Provide the [X, Y] coordinate of the cell's center where the given text is located.  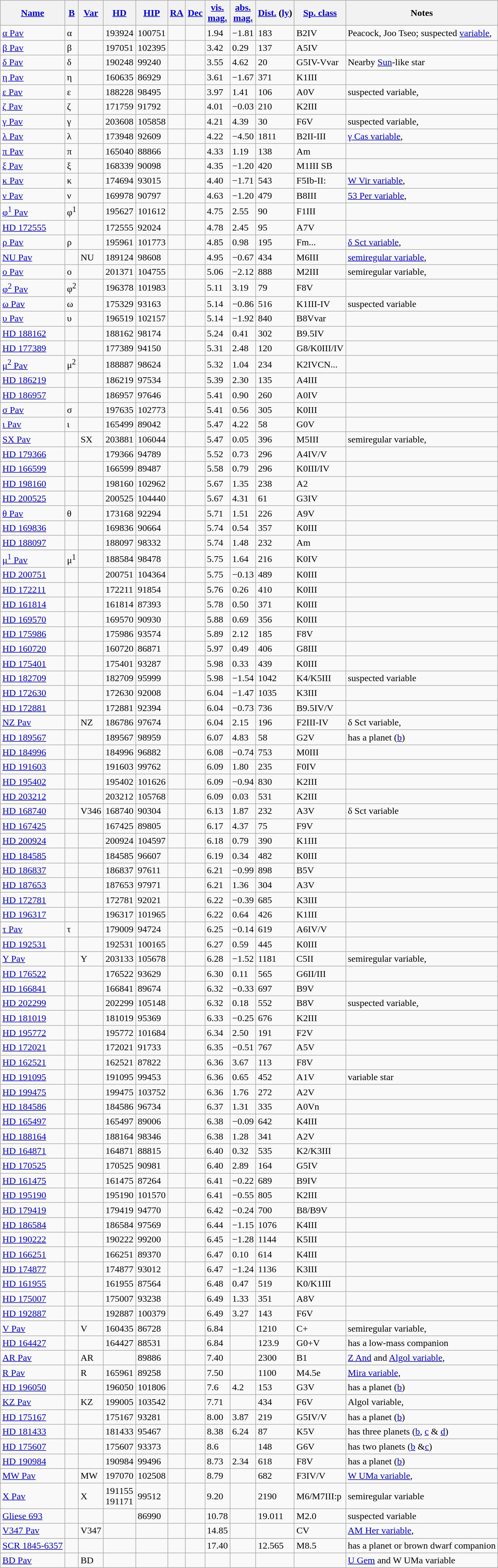
−0.14 [243, 930]
97534 [152, 380]
σ Pav [33, 410]
HD 168740 [33, 811]
HD 196317 [33, 914]
196378 [119, 288]
−1.47 [243, 693]
260 [275, 395]
516 [275, 304]
0.54 [243, 528]
1100 [275, 1372]
HD 195402 [33, 782]
β Pav [33, 48]
172211 [119, 590]
η Pav [33, 77]
1.64 [243, 559]
2.50 [243, 1033]
89886 [152, 1358]
123.9 [275, 1343]
143 [275, 1313]
−1.81 [243, 33]
has a low-mass companion [422, 1343]
93238 [152, 1299]
96882 [152, 752]
4.2 [243, 1387]
RA [177, 13]
M2.0 [320, 1516]
75 [275, 826]
190984 [119, 1461]
188164 [119, 1136]
179366 [119, 454]
SX [91, 439]
MW Pav [33, 1476]
HD 192887 [33, 1313]
4.83 [243, 737]
6.07 [217, 737]
HD 175167 [33, 1417]
172555 [119, 227]
HD 188164 [33, 1136]
F2V [320, 1033]
0.59 [243, 944]
HD 172630 [33, 693]
164871 [119, 1151]
184996 [119, 752]
390 [275, 841]
5.88 [217, 619]
6.33 [217, 1018]
ε [71, 92]
−1.52 [243, 959]
90930 [152, 619]
160435 [119, 1328]
200751 [119, 575]
K2IVCN... [320, 364]
1811 [275, 136]
91733 [152, 1048]
G8/K0III/IV [320, 348]
K0/K1III [320, 1284]
1144 [275, 1240]
−1.92 [243, 319]
HD 191095 [33, 1077]
A9V [320, 513]
531 [275, 796]
X [91, 1496]
138 [275, 151]
0.32 [243, 1151]
91854 [152, 590]
HD 164871 [33, 1151]
93574 [152, 634]
188097 [119, 543]
has a planet or brown dwarf companion [422, 1545]
272 [275, 1092]
HD 165497 [33, 1121]
195961 [119, 242]
356 [275, 619]
97569 [152, 1225]
δ [71, 62]
1.41 [243, 92]
7.6 [217, 1387]
HD 199475 [33, 1092]
86728 [152, 1328]
M0III [320, 752]
SX Pav [33, 439]
HD 186219 [33, 380]
1210 [275, 1328]
−0.55 [243, 1195]
A0Vn [320, 1107]
ω Pav [33, 304]
6.08 [217, 752]
96734 [152, 1107]
vis.mag. [217, 13]
ε Pav [33, 92]
101983 [152, 288]
B5V [320, 870]
0.11 [243, 974]
186786 [119, 723]
HD 186957 [33, 395]
98608 [152, 257]
182709 [119, 678]
HD 200525 [33, 498]
−0.74 [243, 752]
90304 [152, 811]
ω [71, 304]
5.11 [217, 288]
M5III [320, 439]
682 [275, 1476]
μ1 Pav [33, 559]
HD 176522 [33, 974]
HD 161475 [33, 1181]
U Gem and W UMa variable [422, 1560]
445 [275, 944]
K5V [320, 1432]
8.79 [217, 1476]
Gliese 693 [33, 1516]
1.31 [243, 1107]
98174 [152, 333]
92008 [152, 693]
Z And and Algol variable, [422, 1358]
161814 [119, 604]
120 [275, 348]
396 [275, 439]
HD 188097 [33, 543]
−0.73 [243, 708]
HD 167425 [33, 826]
89487 [152, 469]
351 [275, 1299]
161475 [119, 1181]
89006 [152, 1121]
105148 [152, 1003]
97971 [152, 885]
302 [275, 333]
5.32 [217, 364]
201371 [119, 272]
AM Her variable, [422, 1531]
HIP [152, 13]
172781 [119, 900]
B8III [320, 195]
−0.51 [243, 1048]
165040 [119, 151]
HD 202299 [33, 1003]
HD 189567 [33, 737]
172881 [119, 708]
4.35 [217, 166]
−1.28 [243, 1240]
175401 [119, 663]
6.42 [217, 1210]
1.28 [243, 1136]
181433 [119, 1432]
A2 [320, 484]
HD 186584 [33, 1225]
HD 160720 [33, 649]
B8Vvar [320, 319]
200525 [119, 498]
σ [71, 410]
0.69 [243, 619]
BD Pav [33, 1560]
Name [33, 13]
840 [275, 319]
V Pav [33, 1328]
199005 [119, 1402]
30 [275, 121]
137 [275, 48]
−0.94 [243, 782]
203608 [119, 121]
B9.5IV [320, 333]
94789 [152, 454]
100165 [152, 944]
6.28 [217, 959]
93281 [152, 1417]
95369 [152, 1018]
19.011 [275, 1516]
175329 [119, 304]
W UMa variable, [422, 1476]
203133 [119, 959]
5.97 [217, 649]
Sp. class [320, 13]
235 [275, 767]
192887 [119, 1313]
166841 [119, 989]
ρ Pav [33, 242]
1181 [275, 959]
HD 162521 [33, 1062]
4.40 [217, 180]
86990 [152, 1516]
197051 [119, 48]
105768 [152, 796]
ξ Pav [33, 166]
α [71, 33]
192531 [119, 944]
200924 [119, 841]
1.94 [217, 33]
θ [71, 513]
700 [275, 1210]
HD 174877 [33, 1269]
−1.71 [243, 180]
104755 [152, 272]
89805 [152, 826]
86871 [152, 649]
104597 [152, 841]
HD 181019 [33, 1018]
0.03 [243, 796]
Dist. (ly) [275, 13]
0.56 [243, 410]
A0V [320, 92]
C+ [320, 1328]
Algol variable, [422, 1402]
6.35 [217, 1048]
5.24 [217, 333]
BD [91, 1560]
91792 [152, 107]
HD 166599 [33, 469]
5.71 [217, 513]
4.63 [217, 195]
196519 [119, 319]
99200 [152, 1240]
234 [275, 364]
−1.15 [243, 1225]
642 [275, 1121]
186837 [119, 870]
F1III [320, 212]
97674 [152, 723]
410 [275, 590]
8.38 [217, 1432]
B2IV [320, 33]
G2V [320, 737]
3.42 [217, 48]
185 [275, 634]
HD 166251 [33, 1254]
98959 [152, 737]
196050 [119, 1387]
HD 172555 [33, 227]
196317 [119, 914]
183 [275, 33]
0.98 [243, 242]
M1III SB [320, 166]
196 [275, 723]
79 [275, 288]
G8III [320, 649]
305 [275, 410]
−1.24 [243, 1269]
γ Cas variable, [422, 136]
165497 [119, 1121]
HD 175401 [33, 663]
90797 [152, 195]
HD 195772 [33, 1033]
175986 [119, 634]
17.40 [217, 1545]
HD 179419 [33, 1210]
has three planets (b, c & d) [422, 1432]
6.37 [217, 1107]
A4IV/V [320, 454]
Peacock, Joo Tseo; suspected variable, [422, 33]
14.85 [217, 1531]
175007 [119, 1299]
1035 [275, 693]
β [71, 48]
HD 187653 [33, 885]
113 [275, 1062]
426 [275, 914]
95999 [152, 678]
9.20 [217, 1496]
187653 [119, 885]
κ Pav [33, 180]
δ Sct variable [422, 811]
226 [275, 513]
6.13 [217, 811]
92394 [152, 708]
4.62 [243, 62]
φ1 Pav [33, 212]
0.64 [243, 914]
G3IV [320, 498]
−2.12 [243, 272]
ο Pav [33, 272]
195190 [119, 1195]
K0III/IV [320, 469]
90098 [152, 166]
2.55 [243, 212]
NU Pav [33, 257]
170525 [119, 1166]
0.49 [243, 649]
0.34 [243, 855]
203212 [119, 796]
MW [91, 1476]
−0.86 [243, 304]
M4.5e [320, 1372]
805 [275, 1195]
HD 195190 [33, 1195]
168740 [119, 811]
A8V [320, 1299]
1.76 [243, 1092]
ν Pav [33, 195]
F0IV [320, 767]
99453 [152, 1077]
93012 [152, 1269]
δ Pav [33, 62]
A4III [320, 380]
K2/K3III [320, 1151]
102157 [152, 319]
2190 [275, 1496]
AR [91, 1358]
1136 [275, 1269]
188887 [119, 364]
199475 [119, 1092]
HD 188162 [33, 333]
B [71, 13]
ζ [71, 107]
G3V [320, 1387]
HD 184996 [33, 752]
101806 [152, 1387]
0.33 [243, 663]
210 [275, 107]
HD 190222 [33, 1240]
2.45 [243, 227]
KZ Pav [33, 1402]
175167 [119, 1417]
96607 [152, 855]
−0.99 [243, 870]
103542 [152, 1402]
0.47 [243, 1284]
HD 184586 [33, 1107]
φ1 [71, 212]
181019 [119, 1018]
6.27 [217, 944]
3.97 [217, 92]
6.48 [217, 1284]
99496 [152, 1461]
191155191171 [119, 1496]
G6II/III [320, 974]
186219 [119, 380]
HD 172021 [33, 1048]
95467 [152, 1432]
169570 [119, 619]
HD 170525 [33, 1166]
92024 [152, 227]
−0.24 [243, 1210]
−0.67 [243, 257]
198160 [119, 484]
175607 [119, 1447]
η [71, 77]
1.36 [243, 885]
197070 [119, 1476]
1.51 [243, 513]
173168 [119, 513]
φ2 Pav [33, 288]
160720 [119, 649]
101626 [152, 782]
101570 [152, 1195]
B9IV [320, 1181]
−0.33 [243, 989]
186957 [119, 395]
has two planets (b &c) [422, 1447]
A5IV [320, 48]
HD 172881 [33, 708]
π [71, 151]
Y Pav [33, 959]
98495 [152, 92]
1.04 [243, 364]
HD 175986 [33, 634]
177389 [119, 348]
G5IV-Vvar [320, 62]
8.73 [217, 1461]
172630 [119, 693]
HD 192531 [33, 944]
HD 182709 [33, 678]
203881 [119, 439]
ο [71, 272]
1076 [275, 1225]
94724 [152, 930]
V [91, 1328]
HD 164427 [33, 1343]
ι [71, 425]
92294 [152, 513]
102508 [152, 1476]
565 [275, 974]
6.18 [217, 841]
102962 [152, 484]
−0.39 [243, 900]
HD 179366 [33, 454]
2.15 [243, 723]
α Pav [33, 33]
161955 [119, 1284]
98332 [152, 543]
1.33 [243, 1299]
M2III [320, 272]
4.75 [217, 212]
5.31 [217, 348]
HD 198160 [33, 484]
92609 [152, 136]
202299 [119, 1003]
ρ [71, 242]
λ [71, 136]
−0.25 [243, 1018]
ζ Pav [33, 107]
A5V [320, 1048]
5.78 [217, 604]
552 [275, 1003]
V347 [91, 1531]
5.52 [217, 454]
105678 [152, 959]
61 [275, 498]
4.33 [217, 151]
543 [275, 180]
HD 191603 [33, 767]
830 [275, 782]
λ Pav [33, 136]
CV [320, 1531]
767 [275, 1048]
99512 [152, 1496]
V347 Pav [33, 1531]
6.17 [217, 826]
341 [275, 1136]
100751 [152, 33]
B8/B9V [320, 1210]
−0.03 [243, 107]
2.12 [243, 634]
γ [71, 121]
10.78 [217, 1516]
172021 [119, 1048]
HD 200751 [33, 575]
υ [71, 319]
89042 [152, 425]
6.34 [217, 1033]
NZ [91, 723]
697 [275, 989]
406 [275, 649]
104364 [152, 575]
174694 [119, 180]
7.40 [217, 1358]
482 [275, 855]
191095 [119, 1077]
HD 181433 [33, 1432]
1.35 [243, 484]
0.10 [243, 1254]
B1 [320, 1358]
G5IV/V [320, 1417]
888 [275, 272]
HD 184585 [33, 855]
4.85 [217, 242]
μ1 [71, 559]
3.61 [217, 77]
K0IV [320, 559]
4.78 [217, 227]
6.19 [217, 855]
R Pav [33, 1372]
A1V [320, 1077]
93163 [152, 304]
12.565 [275, 1545]
HD 166841 [33, 989]
semiregular variable [422, 1496]
6.25 [217, 930]
87564 [152, 1284]
216 [275, 559]
ι Pav [33, 425]
HD 190984 [33, 1461]
93015 [152, 180]
92021 [152, 900]
G5IV [320, 1166]
184586 [119, 1107]
3.67 [243, 1062]
−4.50 [243, 136]
HD 161814 [33, 604]
153 [275, 1387]
188162 [119, 333]
160635 [119, 77]
HD 175607 [33, 1447]
190248 [119, 62]
F3IV/V [320, 1476]
162521 [119, 1062]
G6V [320, 1447]
98346 [152, 1136]
1.80 [243, 767]
τ Pav [33, 930]
89370 [152, 1254]
F2III-IV [320, 723]
HD 186837 [33, 870]
NU [91, 257]
0.65 [243, 1077]
101965 [152, 914]
102773 [152, 410]
898 [275, 870]
100379 [152, 1313]
4.31 [243, 498]
τ [71, 930]
6.24 [243, 1432]
101612 [152, 212]
148 [275, 1447]
195 [275, 242]
SCR 1845-6357 [33, 1545]
685 [275, 900]
6.30 [217, 974]
M6III [320, 257]
535 [275, 1151]
4.01 [217, 107]
7.71 [217, 1402]
HD 169836 [33, 528]
89674 [152, 989]
188584 [119, 559]
452 [275, 1077]
G0+V [320, 1343]
90664 [152, 528]
105858 [152, 121]
99240 [152, 62]
195402 [119, 782]
190222 [119, 1240]
753 [275, 752]
304 [275, 885]
NZ Pav [33, 723]
164427 [119, 1343]
π Pav [33, 151]
0.18 [243, 1003]
101684 [152, 1033]
V346 [91, 811]
88531 [152, 1343]
174877 [119, 1269]
M8.5 [320, 1545]
6.44 [217, 1225]
HD 200924 [33, 841]
1042 [275, 678]
B2II-III [320, 136]
−1.54 [243, 678]
420 [275, 166]
3.87 [243, 1417]
2300 [275, 1358]
HD 169570 [33, 619]
102395 [152, 48]
195627 [119, 212]
K4/K5III [320, 678]
variable star [422, 1077]
φ2 [71, 288]
736 [275, 708]
5.39 [217, 380]
184585 [119, 855]
4.21 [217, 121]
4.95 [217, 257]
335 [275, 1107]
89258 [152, 1372]
1.48 [243, 543]
169978 [119, 195]
5.89 [217, 634]
97646 [152, 395]
104440 [152, 498]
υ Pav [33, 319]
689 [275, 1181]
Var [91, 13]
479 [275, 195]
K5III [320, 1240]
614 [275, 1254]
87 [275, 1432]
HD 177389 [33, 348]
135 [275, 380]
B9V [320, 989]
489 [275, 575]
Dec [195, 13]
238 [275, 484]
189567 [119, 737]
90981 [152, 1166]
X Pav [33, 1496]
ξ [71, 166]
5.58 [217, 469]
2.30 [243, 380]
Mira variable, [422, 1372]
197635 [119, 410]
179009 [119, 930]
G0V [320, 425]
167425 [119, 826]
618 [275, 1461]
0.73 [243, 454]
8.6 [217, 1447]
103752 [152, 1092]
Nearby Sun-like star [422, 62]
2.89 [243, 1166]
3.19 [243, 288]
619 [275, 930]
519 [275, 1284]
87393 [152, 604]
θ Pav [33, 513]
98478 [152, 559]
KZ [91, 1402]
195772 [119, 1033]
87822 [152, 1062]
HD 175007 [33, 1299]
A7V [320, 227]
B9.5IV/V [320, 708]
F5Ib-II: [320, 180]
179419 [119, 1210]
μ2 Pav [33, 364]
0.41 [243, 333]
87264 [152, 1181]
0.26 [243, 590]
186584 [119, 1225]
7.50 [217, 1372]
95 [275, 227]
0.05 [243, 439]
88815 [152, 1151]
101773 [152, 242]
6.45 [217, 1240]
98624 [152, 364]
1.87 [243, 811]
1.19 [243, 151]
Notes [422, 13]
86929 [152, 77]
191 [275, 1033]
4.39 [243, 121]
A0IV [320, 395]
3.27 [243, 1313]
176522 [119, 974]
HD 196050 [33, 1387]
Fm... [320, 242]
μ2 [71, 364]
Y [91, 959]
3.55 [217, 62]
357 [275, 528]
B8V [320, 1003]
R [91, 1372]
C5II [320, 959]
HD 203212 [33, 796]
8.00 [217, 1417]
94150 [152, 348]
165499 [119, 425]
191603 [119, 767]
HD 161955 [33, 1284]
171759 [119, 107]
0.50 [243, 604]
219 [275, 1417]
189124 [119, 257]
5.76 [217, 590]
164 [275, 1166]
99762 [152, 767]
A6IV/V [320, 930]
HD 172211 [33, 590]
169836 [119, 528]
94770 [152, 1210]
HD 172781 [33, 900]
676 [275, 1018]
193924 [119, 33]
W Vir variable, [422, 180]
93373 [152, 1447]
90 [275, 212]
2.34 [243, 1461]
0.90 [243, 395]
κ [71, 180]
ν [71, 195]
5.06 [217, 272]
106 [275, 92]
−1.67 [243, 77]
88866 [152, 151]
0.29 [243, 48]
M6/M7III:p [320, 1496]
188228 [119, 92]
166251 [119, 1254]
4.37 [243, 826]
93629 [152, 974]
439 [275, 663]
173948 [119, 136]
168339 [119, 166]
166599 [119, 469]
HD [119, 13]
γ Pav [33, 121]
20 [275, 62]
53 Per variable, [422, 195]
2.48 [243, 348]
−0.09 [243, 1121]
93287 [152, 663]
−0.13 [243, 575]
F9V [320, 826]
−0.22 [243, 1181]
165961 [119, 1372]
K1III-IV [320, 304]
abs.mag. [243, 13]
106044 [152, 439]
AR Pav [33, 1358]
97611 [152, 870]
